Identify which cell holds the provided text, then report its [X, Y] central coordinate. 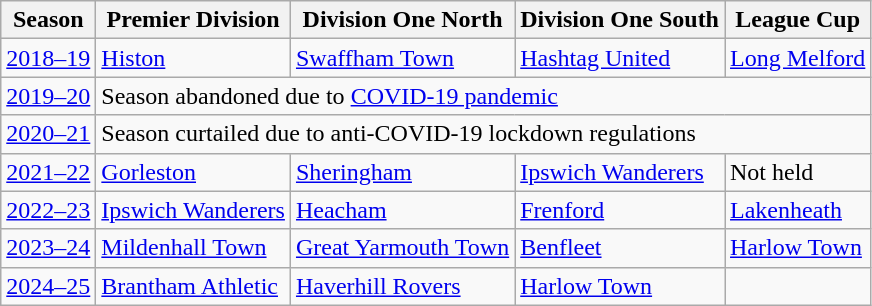
Not held [797, 172]
League Cup [797, 20]
Haverhill Rovers [402, 286]
Histon [194, 58]
Heacham [402, 210]
Brantham Athletic [194, 286]
Benfleet [620, 248]
Season curtailed due to anti-COVID-19 lockdown regulations [484, 134]
Season [48, 20]
Division One South [620, 20]
2021–22 [48, 172]
Gorleston [194, 172]
Mildenhall Town [194, 248]
Great Yarmouth Town [402, 248]
Long Melford [797, 58]
Swaffham Town [402, 58]
Sheringham [402, 172]
2019–20 [48, 96]
2018–19 [48, 58]
Lakenheath [797, 210]
Frenford [620, 210]
Division One North [402, 20]
2024–25 [48, 286]
2022–23 [48, 210]
2020–21 [48, 134]
Hashtag United [620, 58]
2023–24 [48, 248]
Premier Division [194, 20]
Season abandoned due to COVID-19 pandemic [484, 96]
